Return (X, Y) of the center of cell containing provided text 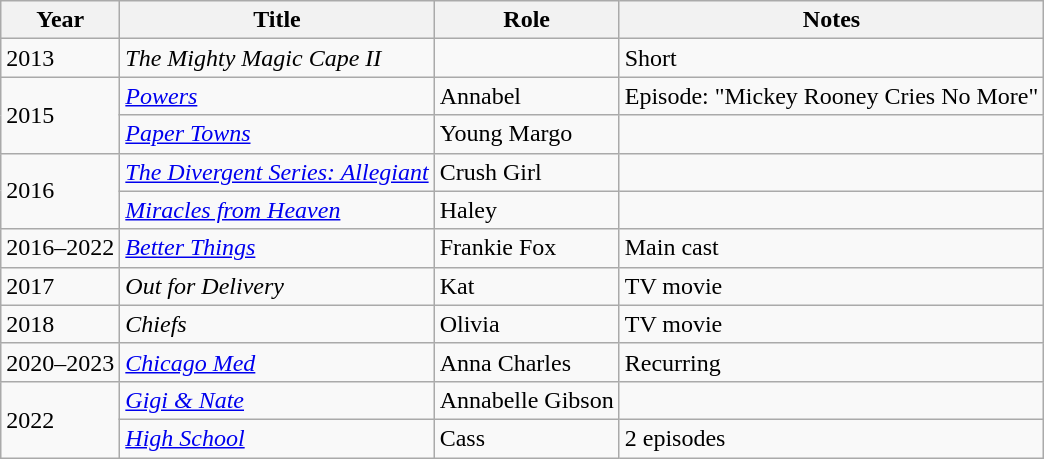
2016 (60, 191)
Main cast (832, 248)
Short (832, 58)
Role (526, 20)
Gigi & Nate (277, 400)
Paper Towns (277, 134)
Annabelle Gibson (526, 400)
2013 (60, 58)
Episode: "Mickey Rooney Cries No More" (832, 96)
Chicago Med (277, 362)
Frankie Fox (526, 248)
Notes (832, 20)
Better Things (277, 248)
2018 (60, 324)
Powers (277, 96)
2015 (60, 115)
Cass (526, 438)
2022 (60, 419)
2020–2023 (60, 362)
Anna Charles (526, 362)
Miracles from Heaven (277, 210)
Year (60, 20)
Haley (526, 210)
Out for Delivery (277, 286)
Title (277, 20)
Kat (526, 286)
2017 (60, 286)
Young Margo (526, 134)
Crush Girl (526, 172)
2016–2022 (60, 248)
2 episodes (832, 438)
High School (277, 438)
Recurring (832, 362)
The Mighty Magic Cape II (277, 58)
The Divergent Series: Allegiant (277, 172)
Olivia (526, 324)
Chiefs (277, 324)
Annabel (526, 96)
